For the text-containing cell, return its midpoint in (x, y) coordinate format. 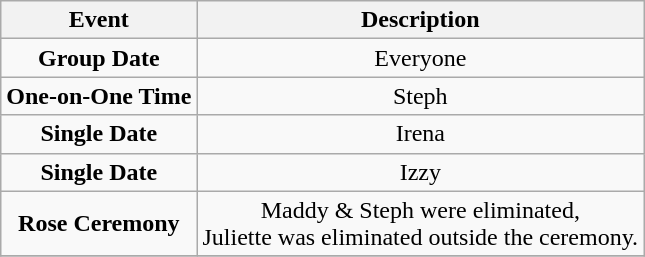
Event (99, 20)
Irena (420, 134)
Description (420, 20)
One-on-One Time (99, 96)
Everyone (420, 58)
Izzy (420, 172)
Maddy & Steph were eliminated, Juliette was eliminated outside the ceremony. (420, 224)
Rose Ceremony (99, 224)
Group Date (99, 58)
Steph (420, 96)
